Output the (X, Y) coordinate of the center of the cell containing the given text.  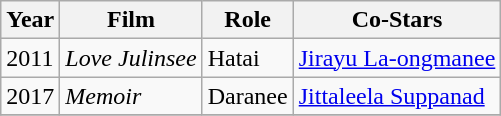
2011 (30, 58)
Memoir (131, 96)
Hatai (248, 58)
Role (248, 20)
Year (30, 20)
Film (131, 20)
Daranee (248, 96)
Jittaleela Suppanad (397, 96)
Jirayu La-ongmanee (397, 58)
Co-Stars (397, 20)
2017 (30, 96)
Love Julinsee (131, 58)
